Pinpoint the cell where the given text exists, returning its [x, y] midpoint coordinate. 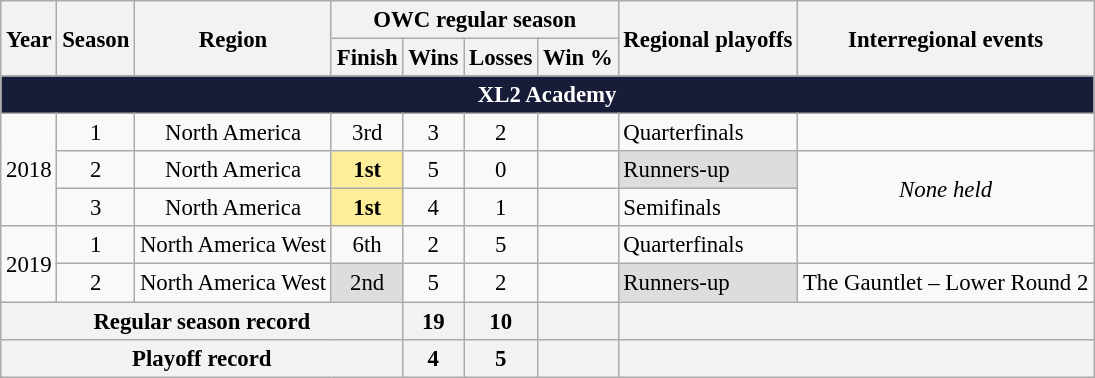
Wins [434, 58]
3rd [366, 133]
2nd [366, 283]
Year [29, 38]
Regional playoffs [708, 38]
Finish [366, 58]
Losses [501, 58]
OWC regular season [474, 20]
2018 [29, 170]
Win % [578, 58]
2019 [29, 264]
Semifinals [708, 208]
Season [96, 38]
19 [434, 321]
10 [501, 321]
Region [234, 38]
Playoff record [202, 358]
Regular season record [202, 321]
Interregional events [946, 38]
0 [501, 170]
None held [946, 188]
6th [366, 245]
XL2 Academy [548, 95]
The Gauntlet – Lower Round 2 [946, 283]
